Pinpoint the cell where the given text exists, returning its [x, y] midpoint coordinate. 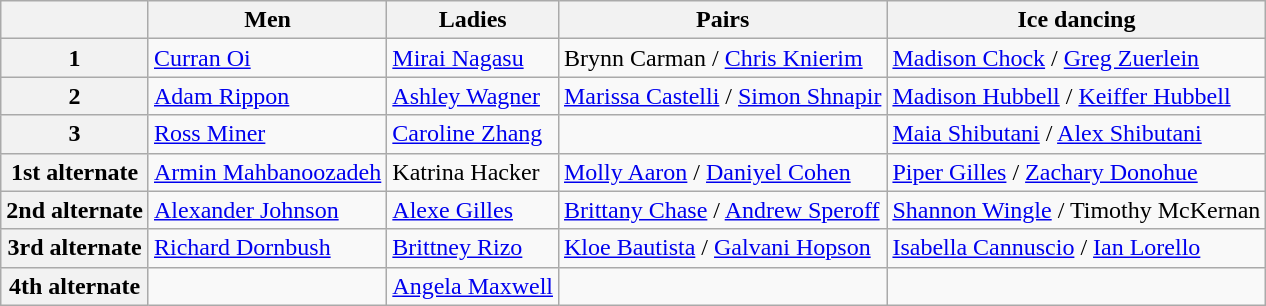
1 [75, 58]
Maia Shibutani / Alex Shibutani [1076, 134]
Katrina Hacker [473, 172]
1st alternate [75, 172]
Ashley Wagner [473, 96]
3rd alternate [75, 248]
Ladies [473, 20]
Adam Rippon [267, 96]
Armin Mahbanoozadeh [267, 172]
Ross Miner [267, 134]
Men [267, 20]
4th alternate [75, 286]
Shannon Wingle / Timothy McKernan [1076, 210]
2nd alternate [75, 210]
Angela Maxwell [473, 286]
Mirai Nagasu [473, 58]
Alexe Gilles [473, 210]
Caroline Zhang [473, 134]
Madison Hubbell / Keiffer Hubbell [1076, 96]
3 [75, 134]
Pairs [722, 20]
Isabella Cannuscio / Ian Lorello [1076, 248]
Marissa Castelli / Simon Shnapir [722, 96]
Richard Dornbush [267, 248]
Alexander Johnson [267, 210]
Brynn Carman / Chris Knierim [722, 58]
Molly Aaron / Daniyel Cohen [722, 172]
Kloe Bautista / Galvani Hopson [722, 248]
Piper Gilles / Zachary Donohue [1076, 172]
Ice dancing [1076, 20]
2 [75, 96]
Madison Chock / Greg Zuerlein [1076, 58]
Brittany Chase / Andrew Speroff [722, 210]
Brittney Rizo [473, 248]
Curran Oi [267, 58]
